Pinpoint the cell where the given text exists, returning its [X, Y] midpoint coordinate. 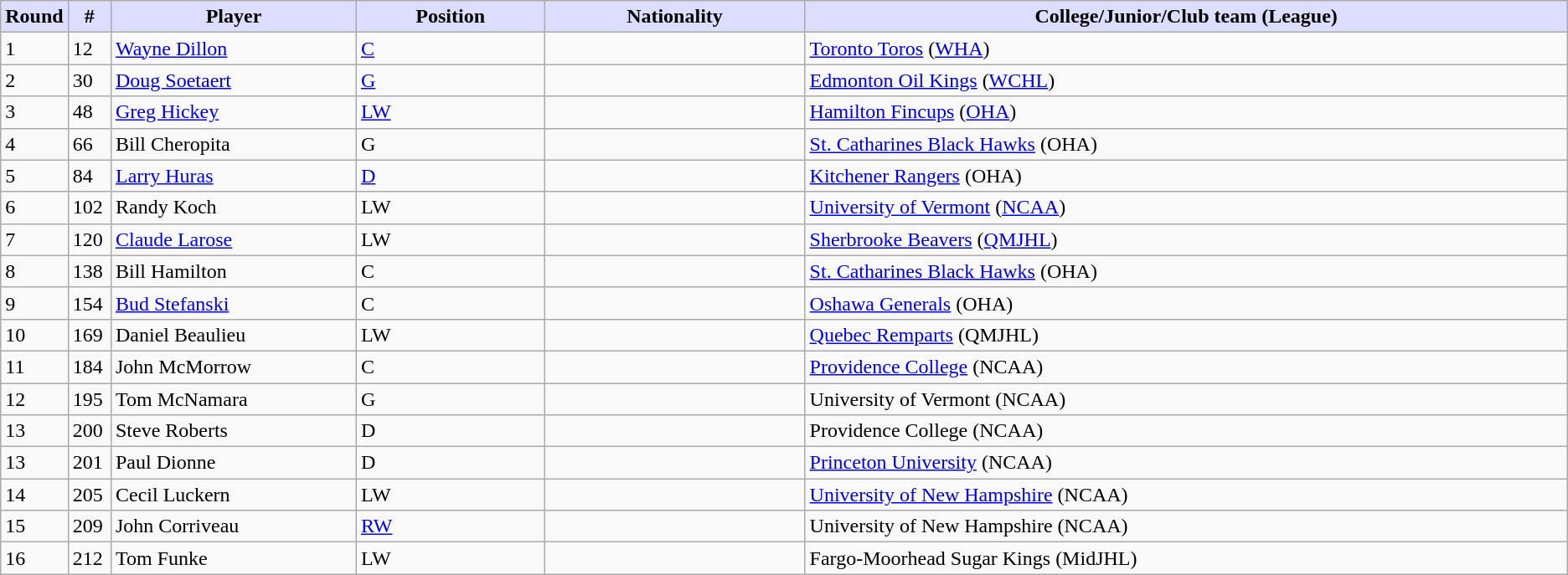
212 [89, 558]
169 [89, 335]
205 [89, 495]
15 [34, 526]
4 [34, 144]
16 [34, 558]
201 [89, 463]
48 [89, 112]
14 [34, 495]
195 [89, 399]
2 [34, 80]
200 [89, 431]
Daniel Beaulieu [233, 335]
Tom McNamara [233, 399]
138 [89, 271]
9 [34, 303]
120 [89, 239]
8 [34, 271]
Randy Koch [233, 208]
Wayne Dillon [233, 49]
John Corriveau [233, 526]
Toronto Toros (WHA) [1186, 49]
1 [34, 49]
10 [34, 335]
# [89, 17]
Edmonton Oil Kings (WCHL) [1186, 80]
Nationality [675, 17]
209 [89, 526]
66 [89, 144]
184 [89, 367]
Larry Huras [233, 176]
RW [450, 526]
Sherbrooke Beavers (QMJHL) [1186, 239]
154 [89, 303]
Bud Stefanski [233, 303]
84 [89, 176]
Kitchener Rangers (OHA) [1186, 176]
Round [34, 17]
5 [34, 176]
30 [89, 80]
102 [89, 208]
College/Junior/Club team (League) [1186, 17]
John McMorrow [233, 367]
Oshawa Generals (OHA) [1186, 303]
3 [34, 112]
Princeton University (NCAA) [1186, 463]
Paul Dionne [233, 463]
Fargo-Moorhead Sugar Kings (MidJHL) [1186, 558]
Doug Soetaert [233, 80]
Player [233, 17]
Steve Roberts [233, 431]
Bill Cheropita [233, 144]
7 [34, 239]
Tom Funke [233, 558]
Greg Hickey [233, 112]
Quebec Remparts (QMJHL) [1186, 335]
6 [34, 208]
Cecil Luckern [233, 495]
11 [34, 367]
Hamilton Fincups (OHA) [1186, 112]
Claude Larose [233, 239]
Position [450, 17]
Bill Hamilton [233, 271]
